Locate the cell with the specified text and output its [x, y] center coordinate. 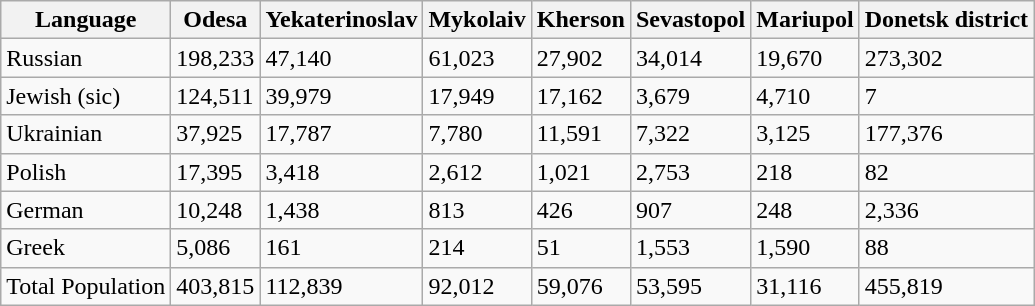
17,395 [216, 172]
218 [805, 172]
1,590 [805, 248]
11,591 [580, 134]
1,553 [690, 248]
907 [690, 210]
7 [946, 96]
51 [580, 248]
3,679 [690, 96]
1,021 [580, 172]
34,014 [690, 58]
426 [580, 210]
53,595 [690, 286]
2,612 [477, 172]
39,979 [342, 96]
Kherson [580, 20]
10,248 [216, 210]
Ukrainian [86, 134]
214 [477, 248]
1,438 [342, 210]
37,925 [216, 134]
19,670 [805, 58]
112,839 [342, 286]
Russian [86, 58]
Mariupol [805, 20]
Mykolaiv [477, 20]
Odesa [216, 20]
Language [86, 20]
17,949 [477, 96]
7,780 [477, 134]
82 [946, 172]
31,116 [805, 286]
273,302 [946, 58]
161 [342, 248]
Polish [86, 172]
Yekaterinoslav [342, 20]
124,511 [216, 96]
61,023 [477, 58]
7,322 [690, 134]
3,418 [342, 172]
Greek [86, 248]
Total Population [86, 286]
4,710 [805, 96]
Donetsk district [946, 20]
Sevastopol [690, 20]
92,012 [477, 286]
59,076 [580, 286]
813 [477, 210]
17,787 [342, 134]
47,140 [342, 58]
455,819 [946, 286]
Jewish (sic) [86, 96]
177,376 [946, 134]
3,125 [805, 134]
248 [805, 210]
5,086 [216, 248]
27,902 [580, 58]
198,233 [216, 58]
2,753 [690, 172]
17,162 [580, 96]
2,336 [946, 210]
403,815 [216, 286]
German [86, 210]
88 [946, 248]
